Identify which cell holds the provided text, then report its [X, Y] central coordinate. 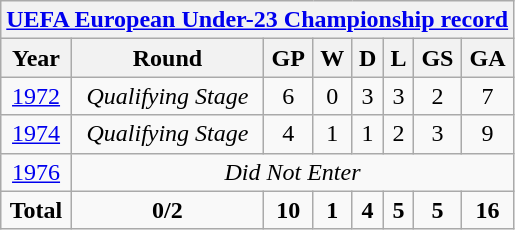
D [368, 58]
GS [437, 58]
W [332, 58]
6 [288, 96]
Round [167, 58]
10 [288, 210]
GA [487, 58]
GP [288, 58]
UEFA European Under-23 Championship record [258, 20]
7 [487, 96]
1972 [36, 96]
9 [487, 134]
Did Not Enter [292, 172]
L [398, 58]
0/2 [167, 210]
1976 [36, 172]
16 [487, 210]
Total [36, 210]
Year [36, 58]
1974 [36, 134]
0 [332, 96]
